For the text-containing cell, return its midpoint in [x, y] coordinate format. 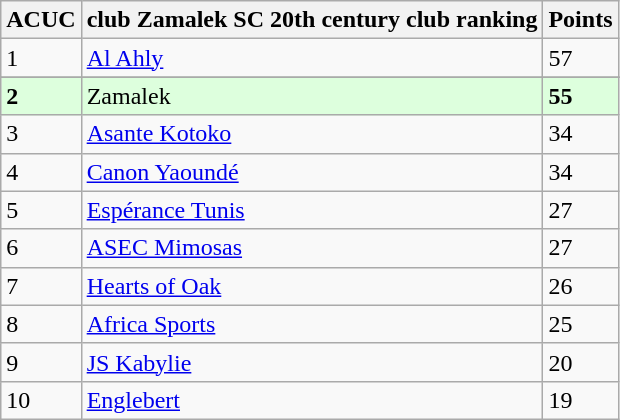
7 [41, 286]
Canon Yaoundé [312, 172]
3 [41, 134]
9 [41, 362]
Espérance Tunis [312, 210]
57 [580, 58]
4 [41, 172]
Al Ahly [312, 58]
8 [41, 324]
Hearts of Oak [312, 286]
Asante Kotoko [312, 134]
Points [580, 20]
55 [580, 96]
ACUC [41, 20]
20 [580, 362]
2 [41, 96]
Zamalek [312, 96]
Africa Sports [312, 324]
6 [41, 248]
JS Kabylie [312, 362]
club Zamalek SC 20th century club ranking [312, 20]
10 [41, 400]
25 [580, 324]
ASEC Mimosas [312, 248]
5 [41, 210]
26 [580, 286]
Englebert [312, 400]
19 [580, 400]
1 [41, 58]
